From the cell containing the given text, extract its center point as [x, y] coordinate. 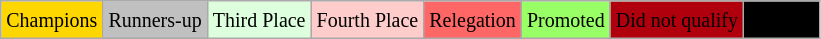
Relegation [473, 20]
Fourth Place [368, 20]
Third Place [259, 20]
not held [781, 20]
Runners-up [155, 20]
Promoted [566, 20]
Did not qualify [676, 20]
Champions [52, 20]
